Scan for the cell matching the given text and deliver its [x, y] coordinate at center. 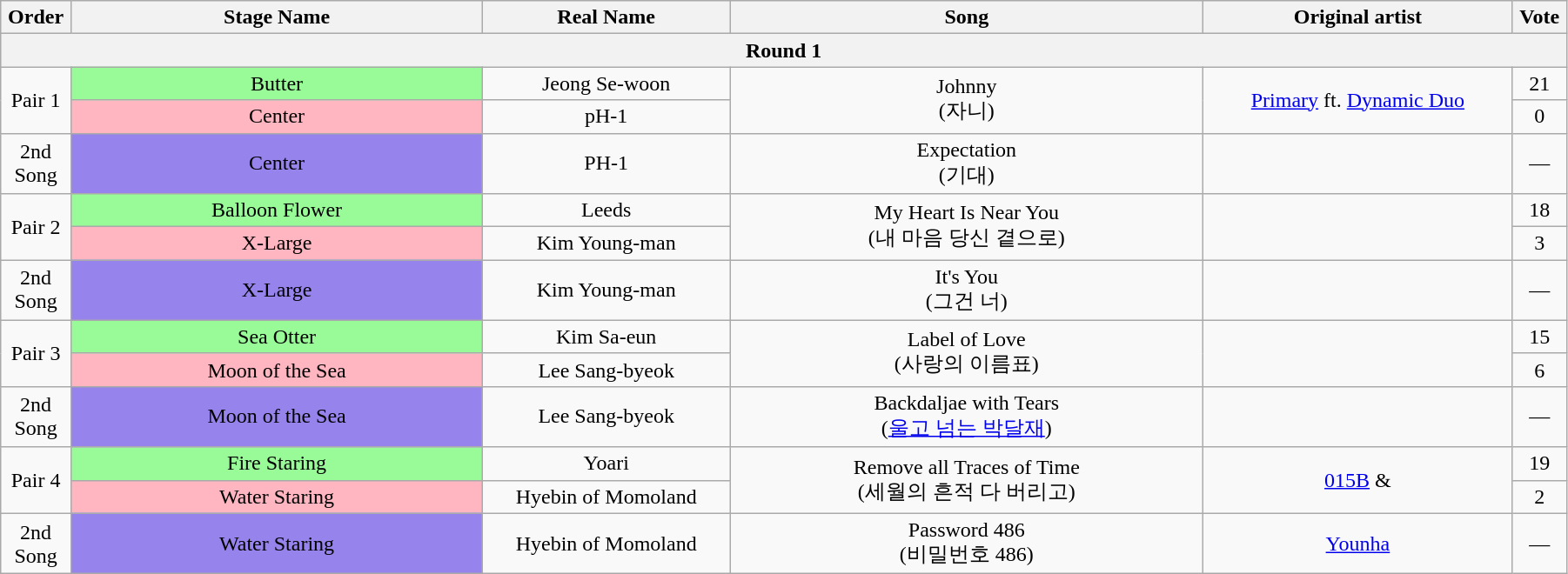
Yoari [606, 464]
Primary ft. Dynamic Duo [1357, 100]
Kim Sa-eun [606, 337]
Younha [1357, 544]
15 [1540, 337]
6 [1540, 370]
19 [1540, 464]
21 [1540, 83]
Sea Otter [277, 337]
Butter [277, 83]
18 [1540, 210]
Round 1 [784, 50]
Real Name [606, 17]
Stage Name [277, 17]
Leeds [606, 210]
PH-1 [606, 164]
0 [1540, 117]
Label of Love(사랑의 이름표) [967, 353]
Remove all Traces of Time(세월의 흔적 다 버리고) [967, 480]
Expectation(기대) [967, 164]
Order [37, 17]
Fire Staring [277, 464]
3 [1540, 244]
Pair 3 [37, 353]
Original artist [1357, 17]
Jeong Se-woon [606, 83]
2 [1540, 497]
Backdaljae with Tears(울고 넘는 박달재) [967, 417]
My Heart Is Near You(내 마음 당신 곁으로) [967, 227]
Johnny(자니) [967, 100]
It's You(그건 너) [967, 290]
015B & [1357, 480]
Pair 1 [37, 100]
Pair 2 [37, 227]
Song [967, 17]
Balloon Flower [277, 210]
Pair 4 [37, 480]
pH-1 [606, 117]
Vote [1540, 17]
Password 486(비밀번호 486) [967, 544]
